Return the [X, Y] coordinate for the center point of the cell that contains the specified text.  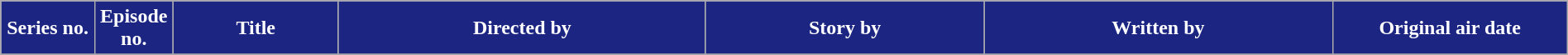
Directed by [522, 28]
Story by [844, 28]
Series no. [48, 28]
Original air date [1450, 28]
Written by [1158, 28]
Episode no. [134, 28]
Title [256, 28]
